Identify which cell holds the provided text, then report its (x, y) central coordinate. 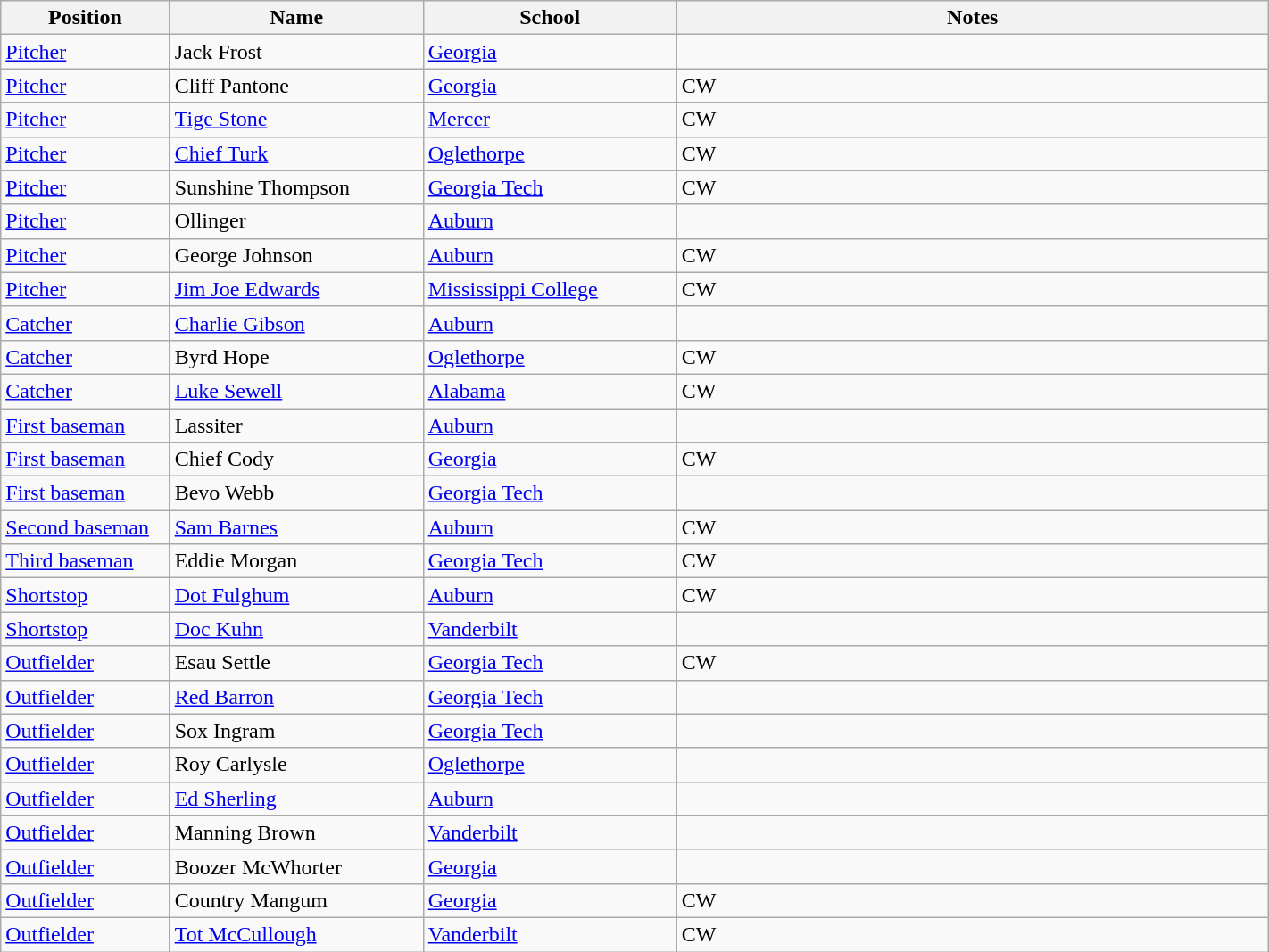
Position (86, 18)
Eddie Morgan (296, 561)
Chief Turk (296, 153)
Jim Joe Edwards (296, 289)
Ollinger (296, 221)
Cliff Pantone (296, 86)
Sox Ingram (296, 731)
Luke Sewell (296, 391)
Tot McCullough (296, 934)
Doc Kuhn (296, 629)
Dot Fulghum (296, 595)
Roy Carlysle (296, 765)
Boozer McWhorter (296, 866)
Bevo Webb (296, 493)
Name (296, 18)
Sunshine Thompson (296, 187)
Jack Frost (296, 52)
Alabama (550, 391)
Chief Cody (296, 459)
George Johnson (296, 255)
Tige Stone (296, 120)
Manning Brown (296, 832)
Esau Settle (296, 663)
Ed Sherling (296, 799)
Notes (973, 18)
Byrd Hope (296, 357)
Mississippi College (550, 289)
Charlie Gibson (296, 323)
Country Mangum (296, 900)
Third baseman (86, 561)
Red Barron (296, 697)
Lassiter (296, 426)
School (550, 18)
Second baseman (86, 527)
Mercer (550, 120)
Sam Barnes (296, 527)
